Locate the cell with the specified text and output its [x, y] center coordinate. 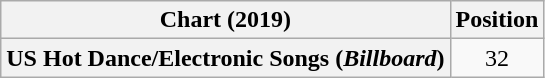
Chart (2019) [226, 20]
Position [497, 20]
US Hot Dance/Electronic Songs (Billboard) [226, 58]
32 [497, 58]
